From the cell containing the given text, extract its center point as (X, Y) coordinate. 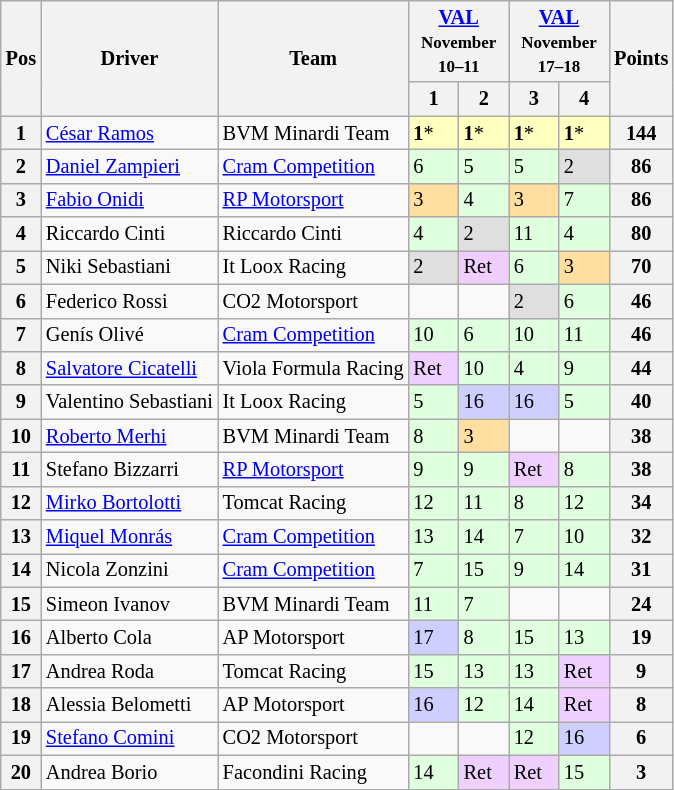
Simeon Ivanov (130, 604)
Fabio Onidi (130, 200)
Federico Rossi (130, 301)
Andrea Borio (130, 772)
VALNovember 17–18 (559, 41)
Genís Olivé (130, 335)
Daniel Zampieri (130, 166)
24 (641, 604)
Nicola Zonzini (130, 570)
Niki Sebastiani (130, 267)
VALNovember 10–11 (459, 41)
32 (641, 537)
Viola Formula Racing (314, 368)
Roberto Merhi (130, 436)
Salvatore Cicatelli (130, 368)
Valentino Sebastiani (130, 402)
44 (641, 368)
20 (21, 772)
80 (641, 234)
144 (641, 133)
70 (641, 267)
Driver (130, 58)
31 (641, 570)
Alessia Belometti (130, 705)
Miquel Monrás (130, 537)
Facondini Racing (314, 772)
34 (641, 503)
Mirko Bortolotti (130, 503)
Stefano Comini (130, 738)
18 (21, 705)
Pos (21, 58)
Team (314, 58)
César Ramos (130, 133)
Points (641, 58)
Alberto Cola (130, 637)
40 (641, 402)
Andrea Roda (130, 671)
Stefano Bizzarri (130, 469)
